Return [X, Y] of the center of cell containing provided text 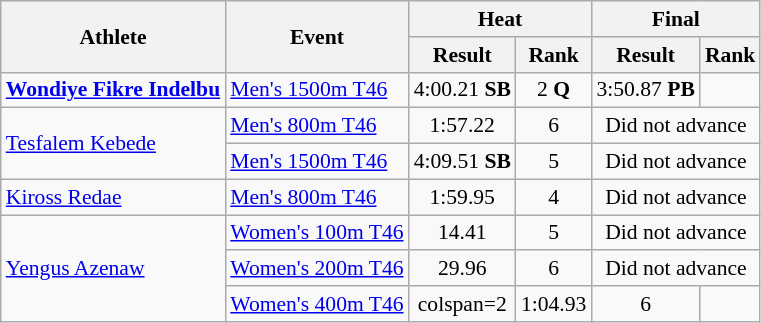
Women's 100m T46 [316, 233]
3:50.87 PB [645, 90]
Heat [500, 19]
Athlete [113, 36]
Kiross Redae [113, 197]
29.96 [462, 269]
14.41 [462, 233]
Wondiye Fikre Indelbu [113, 90]
1:57.22 [462, 126]
colspan=2 [462, 304]
Final [676, 19]
Event [316, 36]
1:04.93 [554, 304]
Women's 400m T46 [316, 304]
1:59.95 [462, 197]
2 Q [554, 90]
4:09.51 SB [462, 162]
Women's 200m T46 [316, 269]
Yengus Azenaw [113, 268]
4 [554, 197]
Tesfalem Kebede [113, 144]
4:00.21 SB [462, 90]
